Locate the cell with the specified text and output its [X, Y] center coordinate. 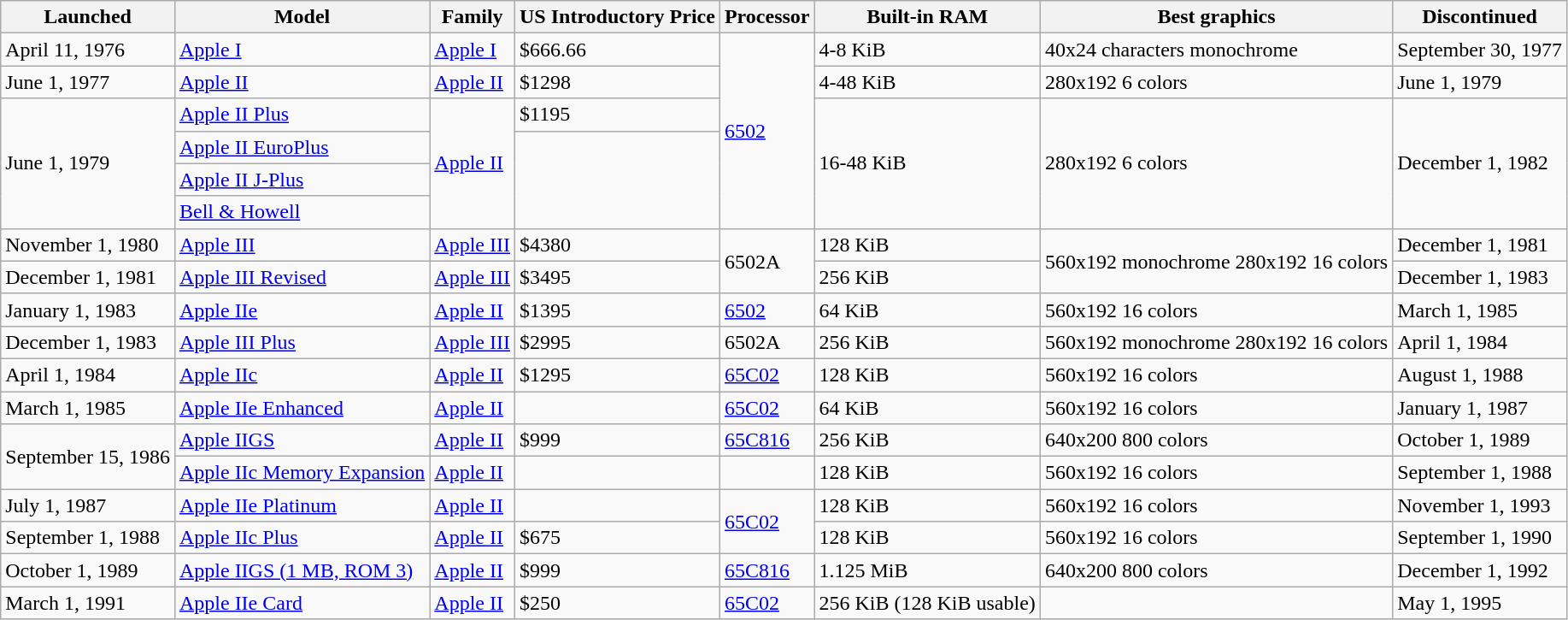
$1298 [617, 82]
US Introductory Price [617, 17]
Discontinued [1480, 17]
4-8 KiB [927, 50]
March 1, 1991 [88, 603]
Apple IIGS (1 MB, ROM 3) [302, 570]
September 1, 1990 [1480, 538]
July 1, 1987 [88, 505]
September 30, 1977 [1480, 50]
September 15, 1986 [88, 457]
May 1, 1995 [1480, 603]
Apple II Plus [302, 115]
Model [302, 17]
16-48 KiB [927, 163]
Apple IIe Enhanced [302, 408]
$1295 [617, 375]
August 1, 1988 [1480, 375]
$666.66 [617, 50]
April 11, 1976 [88, 50]
December 1, 1982 [1480, 163]
Built-in RAM [927, 17]
$4380 [617, 245]
November 1, 1980 [88, 245]
Apple IIGS [302, 440]
Apple IIc [302, 375]
1.125 MiB [927, 570]
Processor [767, 17]
40x24 characters monochrome [1216, 50]
Apple IIe [302, 310]
Apple III Plus [302, 342]
Apple II J-Plus [302, 180]
Apple III Revised [302, 277]
$2995 [617, 342]
$675 [617, 538]
January 1, 1983 [88, 310]
December 1, 1992 [1480, 570]
November 1, 1993 [1480, 505]
Best graphics [1216, 17]
Family [473, 17]
256 KiB (128 KiB usable) [927, 603]
Apple IIc Plus [302, 538]
Apple II EuroPlus [302, 147]
June 1, 1977 [88, 82]
Apple IIc Memory Expansion [302, 473]
January 1, 1987 [1480, 408]
$250 [617, 603]
4-48 KiB [927, 82]
Apple IIe Card [302, 603]
Launched [88, 17]
$3495 [617, 277]
Bell & Howell [302, 212]
$1395 [617, 310]
Apple IIe Platinum [302, 505]
$1195 [617, 115]
